Pinpoint the cell where the given text exists, returning its (X, Y) midpoint coordinate. 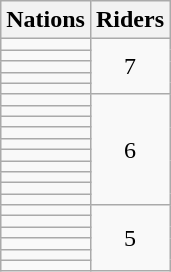
5 (130, 238)
Riders (130, 20)
6 (130, 150)
Nations (46, 20)
7 (130, 66)
